Detect which cell encompasses the target text, then output its [X, Y] center coordinate. 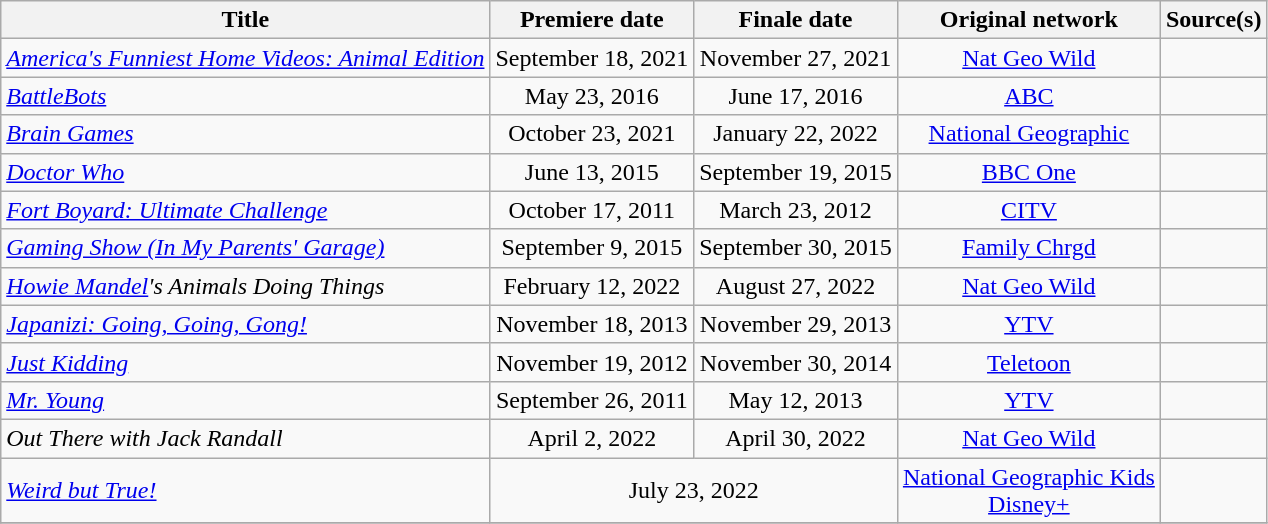
National Geographic [1028, 134]
ABC [1028, 96]
CITV [1028, 210]
May 23, 2016 [592, 96]
Source(s) [1214, 20]
Gaming Show (In My Parents' Garage) [246, 248]
BattleBots [246, 96]
Out There with Jack Randall [246, 438]
Brain Games [246, 134]
July 23, 2022 [694, 490]
Japanizi: Going, Going, Gong! [246, 324]
August 27, 2022 [796, 286]
Finale date [796, 20]
September 26, 2011 [592, 400]
November 30, 2014 [796, 362]
Mr. Young [246, 400]
Doctor Who [246, 172]
November 19, 2012 [592, 362]
Howie Mandel's Animals Doing Things [246, 286]
Premiere date [592, 20]
September 30, 2015 [796, 248]
September 18, 2021 [592, 58]
October 23, 2021 [592, 134]
June 17, 2016 [796, 96]
March 23, 2012 [796, 210]
Family Chrgd [1028, 248]
November 18, 2013 [592, 324]
Fort Boyard: Ultimate Challenge [246, 210]
October 17, 2011 [592, 210]
November 29, 2013 [796, 324]
April 2, 2022 [592, 438]
November 27, 2021 [796, 58]
June 13, 2015 [592, 172]
Weird but True! [246, 490]
January 22, 2022 [796, 134]
Original network [1028, 20]
BBC One [1028, 172]
Teletoon [1028, 362]
America's Funniest Home Videos: Animal Edition [246, 58]
September 9, 2015 [592, 248]
April 30, 2022 [796, 438]
Title [246, 20]
September 19, 2015 [796, 172]
National Geographic KidsDisney+ [1028, 490]
May 12, 2013 [796, 400]
February 12, 2022 [592, 286]
Just Kidding [246, 362]
